Search for the cell housing the specified text and yield its (X, Y) center coordinate. 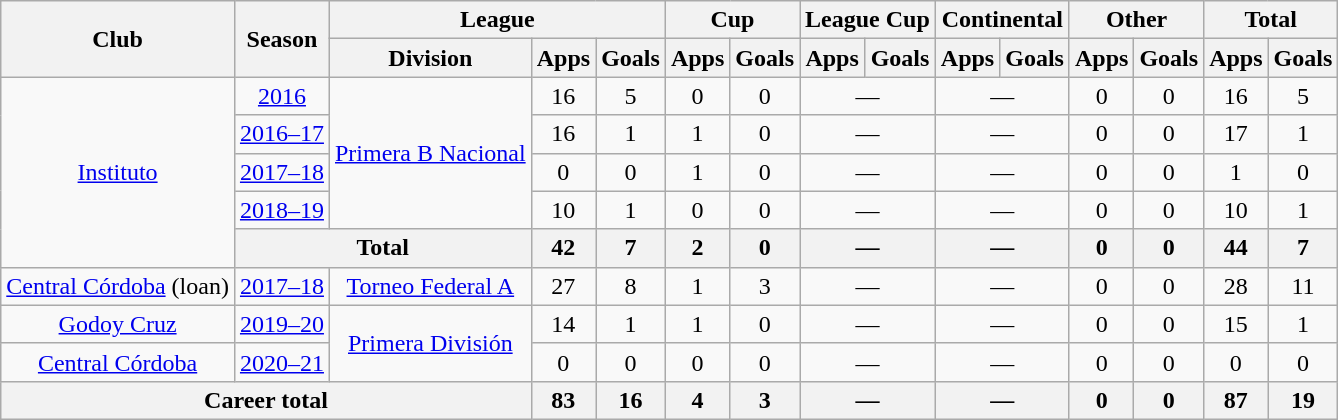
Instituto (118, 172)
27 (563, 286)
4 (697, 400)
87 (1236, 400)
Torneo Federal A (430, 286)
2016–17 (282, 134)
44 (1236, 248)
League (497, 20)
2018–19 (282, 210)
2 (697, 248)
42 (563, 248)
83 (563, 400)
15 (1236, 324)
Continental (1002, 20)
Season (282, 39)
Career total (266, 400)
Club (118, 39)
11 (1303, 286)
8 (631, 286)
2019–20 (282, 324)
Godoy Cruz (118, 324)
Primera B Nacional (430, 153)
Central Córdoba (118, 362)
Division (430, 58)
Other (1136, 20)
17 (1236, 134)
14 (563, 324)
19 (1303, 400)
League Cup (868, 20)
Primera División (430, 343)
Cup (732, 20)
2020–21 (282, 362)
28 (1236, 286)
2016 (282, 96)
Central Córdoba (loan) (118, 286)
